Search for the cell housing the specified text and yield its [X, Y] center coordinate. 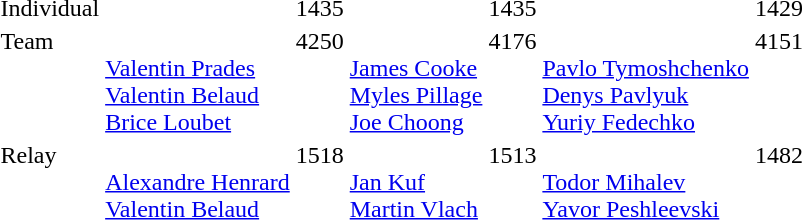
Pavlo TymoshchenkoDenys PavlyukYuriy Fedechko [646, 82]
4250 [320, 82]
4176 [512, 82]
James CookeMyles PillageJoe Choong [416, 82]
Valentin PradesValentin BelaudBrice Loubet [198, 82]
